Detect which cell encompasses the target text, then output its (X, Y) center coordinate. 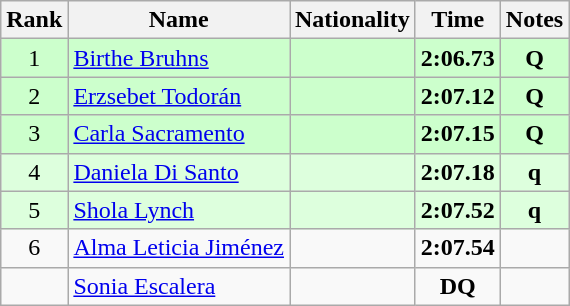
Alma Leticia Jiménez (179, 248)
Notes (534, 20)
Birthe Bruhns (179, 58)
Daniela Di Santo (179, 172)
Nationality (353, 20)
2:07.52 (458, 210)
Time (458, 20)
2:07.54 (458, 248)
Erzsebet Todorán (179, 96)
DQ (458, 286)
6 (34, 248)
Shola Lynch (179, 210)
2:07.18 (458, 172)
Carla Sacramento (179, 134)
5 (34, 210)
2:07.15 (458, 134)
2:07.12 (458, 96)
3 (34, 134)
Rank (34, 20)
4 (34, 172)
Name (179, 20)
1 (34, 58)
Sonia Escalera (179, 286)
2:06.73 (458, 58)
2 (34, 96)
